Return (x, y) of the center of cell containing provided text 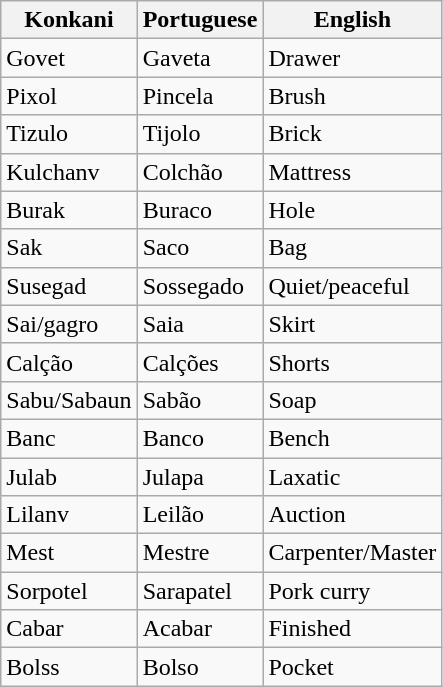
Sak (69, 248)
Shorts (352, 362)
Mestre (200, 553)
Brush (352, 96)
Saco (200, 248)
Bolso (200, 667)
Kulchanv (69, 172)
Cabar (69, 629)
Pincela (200, 96)
Bench (352, 438)
Bolss (69, 667)
Drawer (352, 58)
Banco (200, 438)
Saia (200, 324)
Skirt (352, 324)
Konkani (69, 20)
Gaveta (200, 58)
Bag (352, 248)
Calções (200, 362)
Tizulo (69, 134)
Pork curry (352, 591)
Leilão (200, 515)
Burak (69, 210)
Quiet/peaceful (352, 286)
Susegad (69, 286)
Banc (69, 438)
Mattress (352, 172)
Pixol (69, 96)
Acabar (200, 629)
Finished (352, 629)
English (352, 20)
Sarapatel (200, 591)
Carpenter/Master (352, 553)
Sabão (200, 400)
Soap (352, 400)
Sai/gagro (69, 324)
Colchão (200, 172)
Govet (69, 58)
Auction (352, 515)
Lilanv (69, 515)
Buraco (200, 210)
Mest (69, 553)
Laxatic (352, 477)
Hole (352, 210)
Portuguese (200, 20)
Tijolo (200, 134)
Julapa (200, 477)
Sabu/Sabaun (69, 400)
Sossegado (200, 286)
Julab (69, 477)
Calção (69, 362)
Sorpotel (69, 591)
Brick (352, 134)
Pocket (352, 667)
